Output the (X, Y) coordinate of the center of the cell containing the given text.  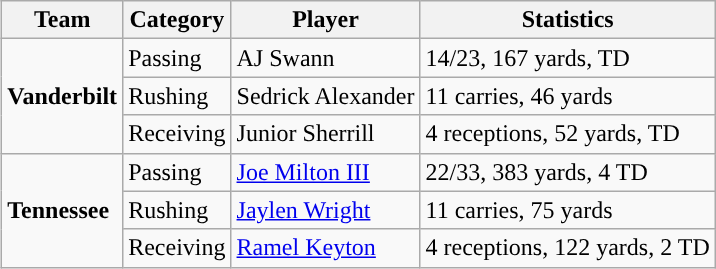
11 carries, 75 yards (568, 210)
22/33, 383 yards, 4 TD (568, 172)
Jaylen Wright (326, 210)
Statistics (568, 20)
14/23, 167 yards, TD (568, 58)
Player (326, 20)
11 carries, 46 yards (568, 96)
4 receptions, 52 yards, TD (568, 134)
AJ Swann (326, 58)
Joe Milton III (326, 172)
4 receptions, 122 yards, 2 TD (568, 248)
Junior Sherrill (326, 134)
Vanderbilt (62, 96)
Category (177, 20)
Team (62, 20)
Ramel Keyton (326, 248)
Sedrick Alexander (326, 96)
Tennessee (62, 210)
